From the cell containing the given text, extract its center point as [X, Y] coordinate. 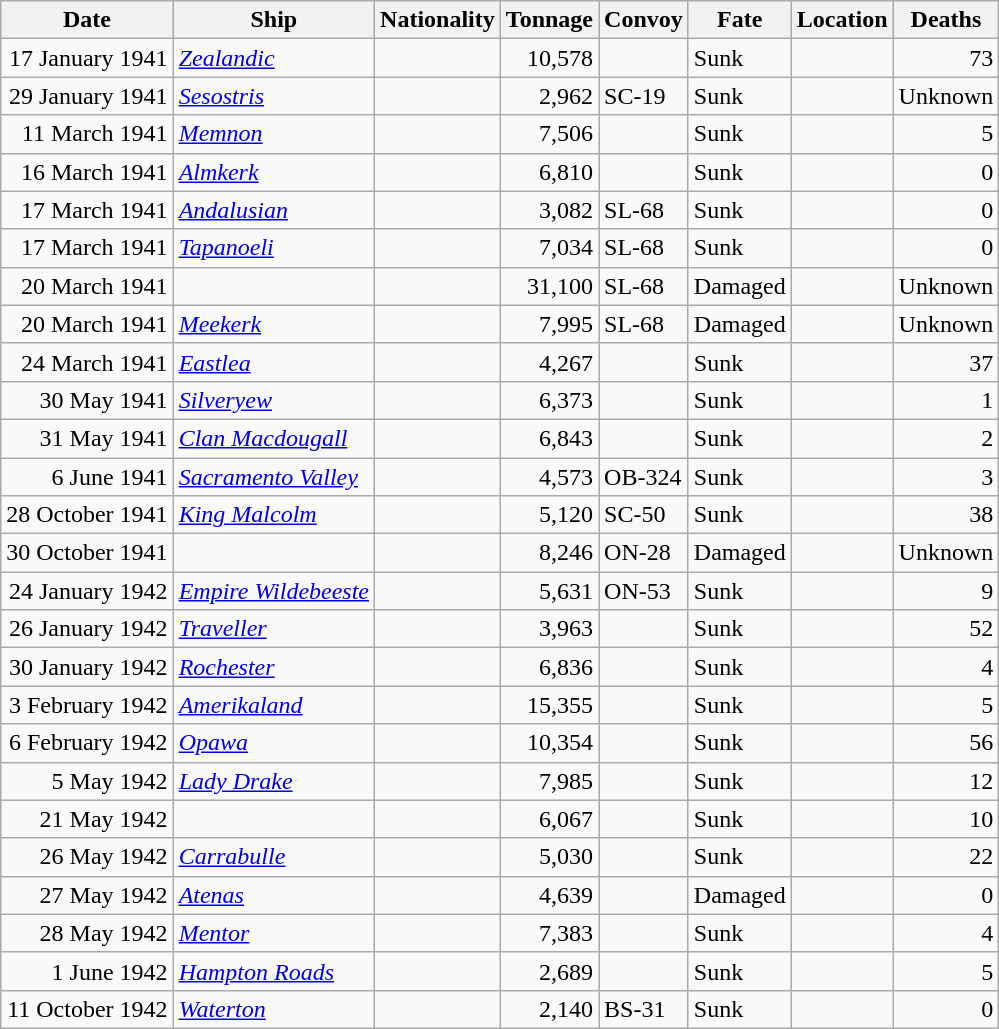
5 May 1942 [87, 781]
Andalusian [274, 210]
Memnon [274, 134]
6,373 [549, 400]
1 [946, 400]
17 January 1941 [87, 58]
Sesostris [274, 96]
Ship [274, 20]
6 February 1942 [87, 743]
3 [946, 477]
SC-50 [644, 515]
Lady Drake [274, 781]
52 [946, 629]
Hampton Roads [274, 971]
Atenas [274, 895]
OB-324 [644, 477]
Empire Wildebeeste [274, 591]
10 [946, 819]
ON-53 [644, 591]
27 May 1942 [87, 895]
Traveller [274, 629]
Meekerk [274, 324]
38 [946, 515]
7,985 [549, 781]
2,140 [549, 1009]
4,267 [549, 362]
6,810 [549, 172]
2,962 [549, 96]
1 June 1942 [87, 971]
2 [946, 438]
6 June 1941 [87, 477]
3 February 1942 [87, 705]
15,355 [549, 705]
5,030 [549, 857]
3,963 [549, 629]
Opawa [274, 743]
Rochester [274, 667]
30 October 1941 [87, 553]
Waterton [274, 1009]
Amerikaland [274, 705]
29 January 1941 [87, 96]
4,639 [549, 895]
8,246 [549, 553]
73 [946, 58]
56 [946, 743]
21 May 1942 [87, 819]
7,995 [549, 324]
Fate [740, 20]
5,120 [549, 515]
7,034 [549, 248]
4,573 [549, 477]
11 March 1941 [87, 134]
6,843 [549, 438]
ON-28 [644, 553]
31 May 1941 [87, 438]
10,578 [549, 58]
7,383 [549, 933]
26 January 1942 [87, 629]
24 March 1941 [87, 362]
22 [946, 857]
37 [946, 362]
Tapanoeli [274, 248]
28 October 1941 [87, 515]
6,836 [549, 667]
Date [87, 20]
6,067 [549, 819]
Eastlea [274, 362]
King Malcolm [274, 515]
31,100 [549, 286]
Deaths [946, 20]
Nationality [438, 20]
12 [946, 781]
7,506 [549, 134]
Sacramento Valley [274, 477]
30 January 1942 [87, 667]
Carrabulle [274, 857]
16 March 1941 [87, 172]
28 May 1942 [87, 933]
3,082 [549, 210]
Clan Macdougall [274, 438]
24 January 1942 [87, 591]
2,689 [549, 971]
Silveryew [274, 400]
10,354 [549, 743]
Almkerk [274, 172]
Zealandic [274, 58]
Convoy [644, 20]
Location [842, 20]
11 October 1942 [87, 1009]
5,631 [549, 591]
Mentor [274, 933]
Tonnage [549, 20]
SC-19 [644, 96]
30 May 1941 [87, 400]
26 May 1942 [87, 857]
BS-31 [644, 1009]
9 [946, 591]
